Output the [X, Y] coordinate of the center of the cell containing the given text.  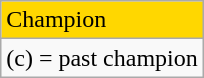
Champion [102, 20]
(c) = past champion [102, 58]
